For the text-containing cell, return its midpoint in (x, y) coordinate format. 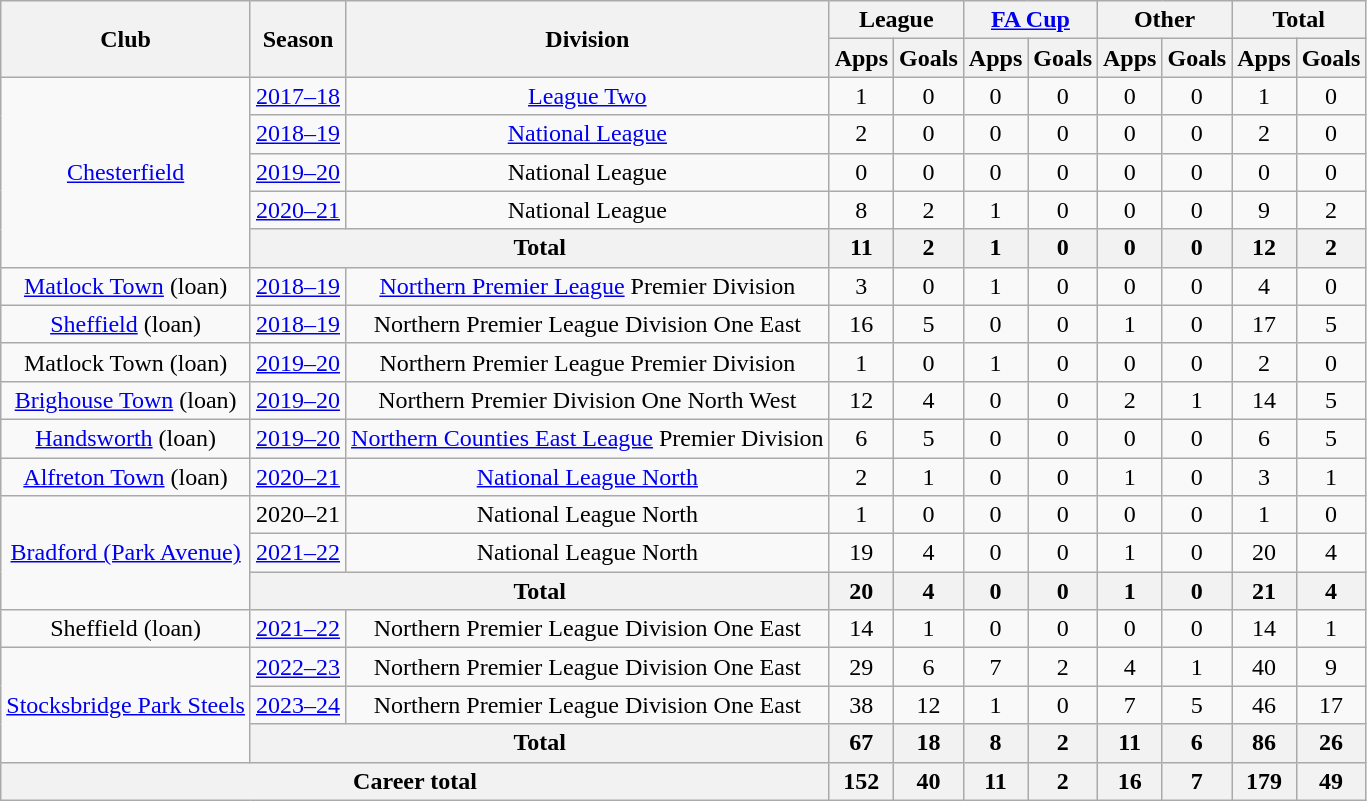
18 (929, 743)
49 (1331, 781)
Northern Premier Division One North West (588, 400)
38 (861, 705)
2017–18 (298, 96)
2023–24 (298, 705)
Alfreton Town (loan) (126, 477)
67 (861, 743)
179 (1264, 781)
2022–23 (298, 667)
Club (126, 39)
Career total (415, 781)
21 (1264, 591)
Northern Counties East League Premier Division (588, 438)
Chesterfield (126, 172)
Handsworth (loan) (126, 438)
29 (861, 667)
19 (861, 553)
86 (1264, 743)
Bradford (Park Avenue) (126, 553)
Brighouse Town (loan) (126, 400)
Stocksbridge Park Steels (126, 705)
Division (588, 39)
26 (1331, 743)
FA Cup (1030, 20)
League (896, 20)
46 (1264, 705)
League Two (588, 96)
152 (861, 781)
Other (1165, 20)
Season (298, 39)
